Extract the (X, Y) coordinate from the center of the cell holding the provided text.  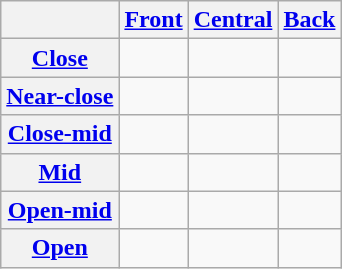
Front (154, 20)
Near-close (60, 96)
Open-mid (60, 210)
Close-mid (60, 134)
Open (60, 248)
Mid (60, 172)
Back (310, 20)
Central (233, 20)
Close (60, 58)
